Return (X, Y) of the center of cell containing provided text 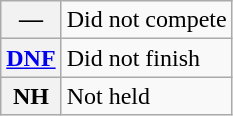
NH (31, 96)
Did not compete (146, 20)
Not held (146, 96)
— (31, 20)
Did not finish (146, 58)
DNF (31, 58)
